Identify which cell holds the provided text, then report its (X, Y) central coordinate. 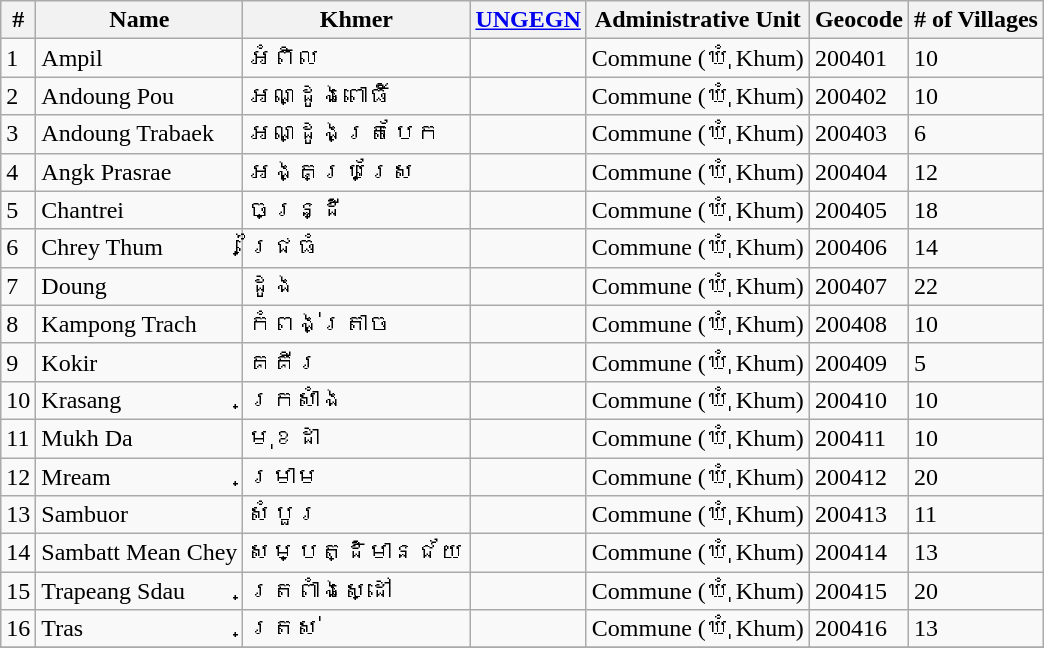
ក្រសាំង (356, 400)
Angk Prasrae (140, 172)
Tras (140, 629)
ម្រាម (356, 477)
អំពិល (356, 58)
# (18, 20)
200407 (858, 286)
Name (140, 20)
Ampil (140, 58)
200406 (858, 248)
Sambatt Mean Chey (140, 553)
200414 (858, 553)
2 (18, 96)
Chrey Thum (140, 248)
200410 (858, 400)
200411 (858, 438)
22 (976, 286)
200405 (858, 210)
Geocode (858, 20)
Sambuor (140, 515)
Krasang (140, 400)
សម្បត្ដិមានជ័យ (356, 553)
7 (18, 286)
អណ្ដូងពោធិ៍ (356, 96)
200404 (858, 172)
Mream (140, 477)
មុខដា (356, 438)
Trapeang Sdau (140, 591)
16 (18, 629)
ត្រស់ (356, 629)
# of Villages (976, 20)
សំបួរ (356, 515)
1 (18, 58)
ដូង (356, 286)
Andoung Trabaek (140, 134)
4 (18, 172)
អណ្ដូងត្របែក (356, 134)
200413 (858, 515)
ចន្ដ្រី (356, 210)
Administrative Unit (698, 20)
Doung (140, 286)
Kokir (140, 362)
200416 (858, 629)
Khmer (356, 20)
18 (976, 210)
15 (18, 591)
200402 (858, 96)
200409 (858, 362)
Kampong Trach (140, 324)
200401 (858, 58)
8 (18, 324)
UNGEGN (528, 20)
9 (18, 362)
200415 (858, 591)
3 (18, 134)
200403 (858, 134)
ត្រពាំងស្ដៅ (356, 591)
Chantrei (140, 210)
ជ្រៃធំ (356, 248)
200412 (858, 477)
អង្គប្រស្រែ (356, 172)
កំពង់ត្រាច (356, 324)
គគីរ (356, 362)
Mukh Da (140, 438)
Andoung Pou (140, 96)
200408 (858, 324)
